Provide the [x, y] coordinate of the cell's center where the given text is located.  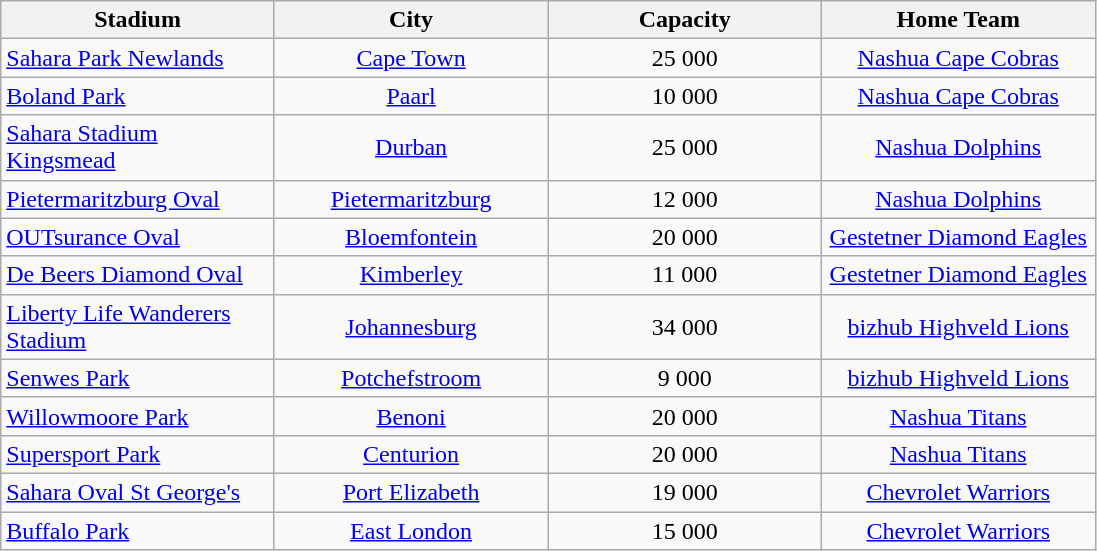
10 000 [685, 96]
Cape Town [411, 58]
Pietermaritzburg Oval [138, 199]
Benoni [411, 416]
15 000 [685, 531]
Paarl [411, 96]
City [411, 20]
9 000 [685, 378]
East London [411, 531]
Stadium [138, 20]
Buffalo Park [138, 531]
Bloemfontein [411, 237]
19 000 [685, 492]
Liberty Life Wanderers Stadium [138, 326]
OUTsurance Oval [138, 237]
Senwes Park [138, 378]
34 000 [685, 326]
Home Team [958, 20]
Sahara Park Newlands [138, 58]
12 000 [685, 199]
Boland Park [138, 96]
Supersport Park [138, 454]
Potchefstroom [411, 378]
Capacity [685, 20]
Sahara Oval St George's [138, 492]
Sahara Stadium Kingsmead [138, 148]
Johannesburg [411, 326]
Pietermaritzburg [411, 199]
Port Elizabeth [411, 492]
De Beers Diamond Oval [138, 275]
Kimberley [411, 275]
11 000 [685, 275]
Centurion [411, 454]
Willowmoore Park [138, 416]
Durban [411, 148]
